Provide the (x, y) coordinate of the cell's center where the given text is located.  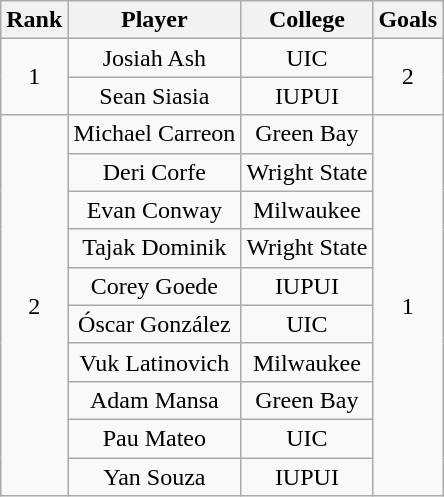
Vuk Latinovich (154, 362)
Pau Mateo (154, 438)
Corey Goede (154, 286)
Óscar González (154, 324)
Adam Mansa (154, 400)
College (307, 20)
Rank (34, 20)
Deri Corfe (154, 172)
Yan Souza (154, 477)
Sean Siasia (154, 96)
Michael Carreon (154, 134)
Goals (408, 20)
Tajak Dominik (154, 248)
Player (154, 20)
Evan Conway (154, 210)
Josiah Ash (154, 58)
